Pinpoint the cell where the given text exists, returning its [x, y] midpoint coordinate. 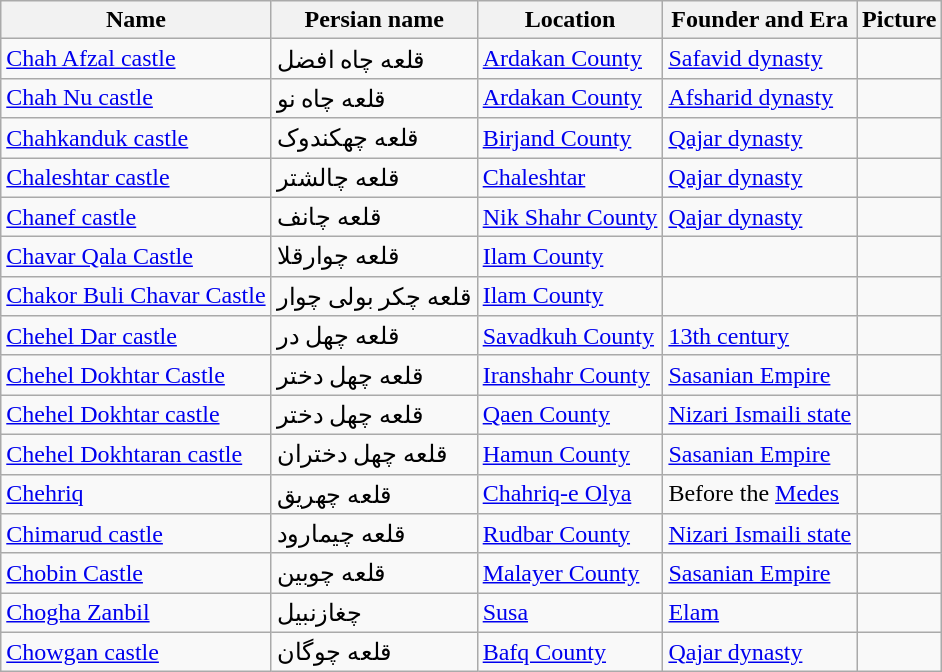
Chah Nu castle [136, 98]
قلعه چاه افضل [374, 59]
قلعه چوارقلا [374, 257]
Birjand County [570, 138]
Hamun County [570, 454]
Chowgan castle [136, 652]
Location [570, 20]
قلعه چهل در [374, 336]
قلعه چوبین [374, 573]
Chehel Dokhtaran castle [136, 454]
Chaleshtar [570, 178]
Iranshahr County [570, 375]
Qaen County [570, 415]
Chimarud castle [136, 534]
Malayer County [570, 573]
قلعه چهل دختران [374, 454]
قلعه چوگان [374, 652]
Safavid dynasty [760, 59]
قلعه چکر بولی چوار [374, 296]
Chaleshtar castle [136, 178]
Chanef castle [136, 217]
قلعه چهریق [374, 494]
Chobin Castle [136, 573]
Name [136, 20]
Picture [900, 20]
چغازنبیل [374, 613]
Chehel Dar castle [136, 336]
Chehel Dokhtar castle [136, 415]
Chogha Zanbil [136, 613]
Nik Shahr County [570, 217]
Rudbar County [570, 534]
قلعه چهکندوک [374, 138]
Chahkanduk castle [136, 138]
Chakor Buli Chavar Castle [136, 296]
13th century [760, 336]
Chah Afzal castle [136, 59]
Afsharid dynasty [760, 98]
قلعه چالشتر [374, 178]
قلعه چانف [374, 217]
Susa [570, 613]
Founder and Era [760, 20]
Chehriq [136, 494]
Elam [760, 613]
Persian name [374, 20]
قلعه چیمارود [374, 534]
قلعه چاه نو [374, 98]
Chehel Dokhtar Castle [136, 375]
Before the Medes [760, 494]
Bafq County [570, 652]
Chavar Qala Castle [136, 257]
Chahriq-e Olya [570, 494]
Savadkuh County [570, 336]
